Pinpoint the cell where the given text exists, returning its (x, y) midpoint coordinate. 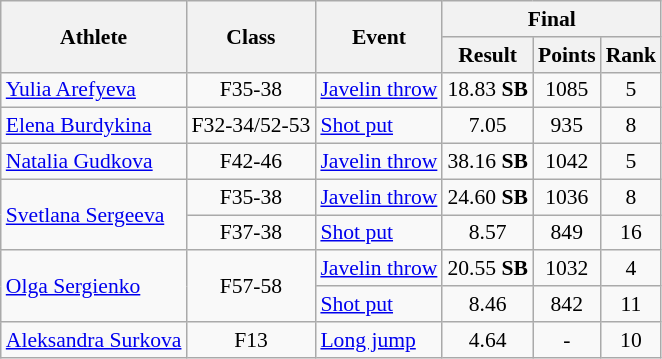
Result (488, 55)
F13 (252, 340)
849 (567, 233)
24.60 SB (488, 197)
Yulia Arefyeva (94, 90)
Class (252, 36)
1042 (567, 162)
F57-58 (252, 286)
Rank (632, 55)
Aleksandra Surkova (94, 340)
8.57 (488, 233)
10 (632, 340)
Points (567, 55)
8.46 (488, 304)
4 (632, 269)
842 (567, 304)
1036 (567, 197)
Athlete (94, 36)
Elena Burdykina (94, 126)
1032 (567, 269)
7.05 (488, 126)
F37-38 (252, 233)
F42-46 (252, 162)
1085 (567, 90)
Final (552, 19)
- (567, 340)
Svetlana Sergeeva (94, 214)
20.55 SB (488, 269)
38.16 SB (488, 162)
935 (567, 126)
16 (632, 233)
4.64 (488, 340)
11 (632, 304)
Olga Sergienko (94, 286)
Long jump (378, 340)
F32-34/52-53 (252, 126)
18.83 SB (488, 90)
Natalia Gudkova (94, 162)
Event (378, 36)
